Locate the cell with the specified text and output its (X, Y) center coordinate. 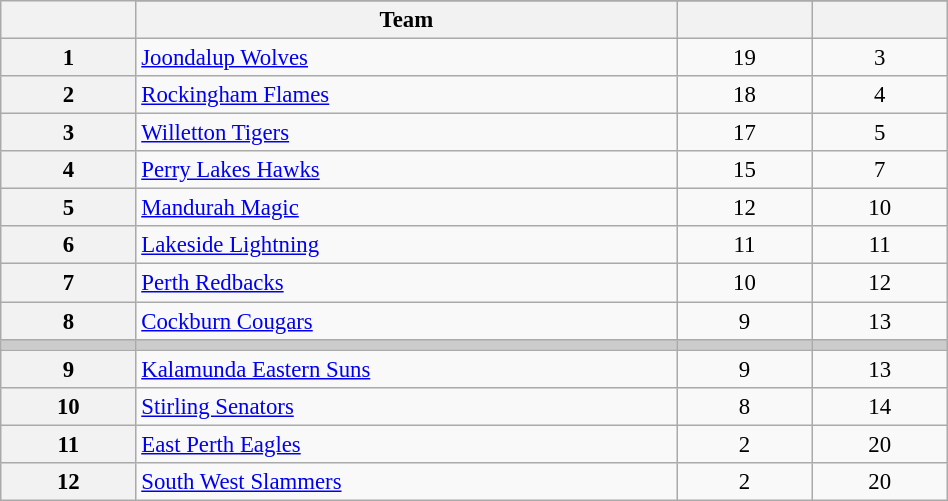
Perth Redbacks (406, 283)
East Perth Eagles (406, 444)
Perry Lakes Hawks (406, 170)
Kalamunda Eastern Suns (406, 369)
1 (68, 58)
South West Slammers (406, 482)
Stirling Senators (406, 406)
19 (744, 58)
18 (744, 95)
Cockburn Cougars (406, 321)
Team (406, 20)
Joondalup Wolves (406, 58)
15 (744, 170)
14 (880, 406)
Mandurah Magic (406, 208)
Lakeside Lightning (406, 245)
17 (744, 133)
Rockingham Flames (406, 95)
Willetton Tigers (406, 133)
6 (68, 245)
